Identify which cell holds the provided text, then report its [X, Y] central coordinate. 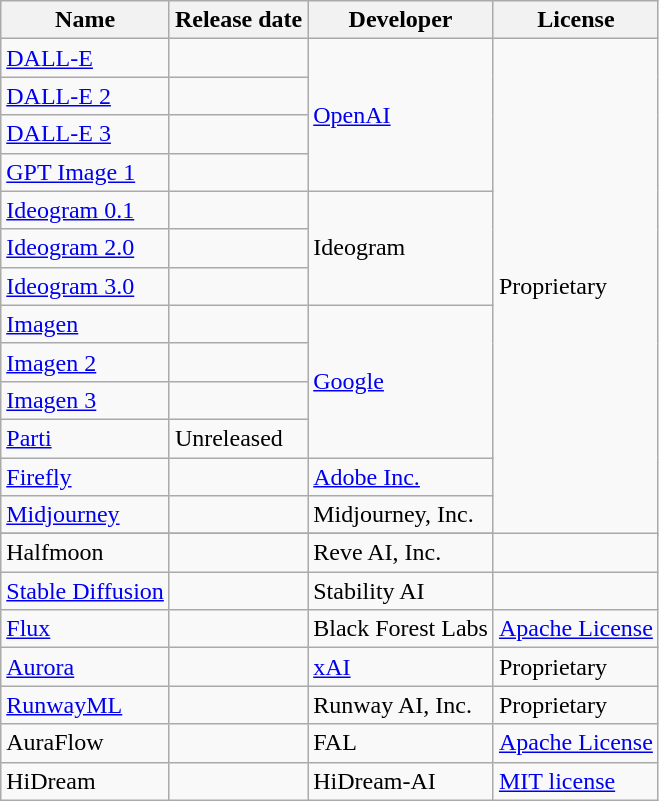
OpenAI [401, 115]
GPT Image 1 [86, 172]
Firefly [86, 477]
DALL-E [86, 58]
AuraFlow [86, 743]
Reve AI, Inc. [401, 553]
Name [86, 20]
Runway AI, Inc. [401, 705]
Midjourney, Inc. [401, 515]
FAL [401, 743]
Developer [401, 20]
Black Forest Labs [401, 629]
DALL-E 2 [86, 96]
Aurora [86, 667]
Ideogram 0.1 [86, 210]
Adobe Inc. [401, 477]
RunwayML [86, 705]
Ideogram [401, 248]
HiDream-AI [401, 781]
HiDream [86, 781]
Imagen [86, 324]
License [576, 20]
DALL-E 3 [86, 134]
Ideogram 2.0 [86, 248]
Stability AI [401, 591]
MIT license [576, 781]
Imagen 3 [86, 400]
Midjourney [86, 515]
Ideogram 3.0 [86, 286]
Imagen 2 [86, 362]
Parti [86, 438]
Halfmoon [86, 553]
xAI [401, 667]
Google [401, 381]
Stable Diffusion [86, 591]
Flux [86, 629]
Unreleased [238, 438]
Release date [238, 20]
